Identify which cell holds the provided text, then report its (x, y) central coordinate. 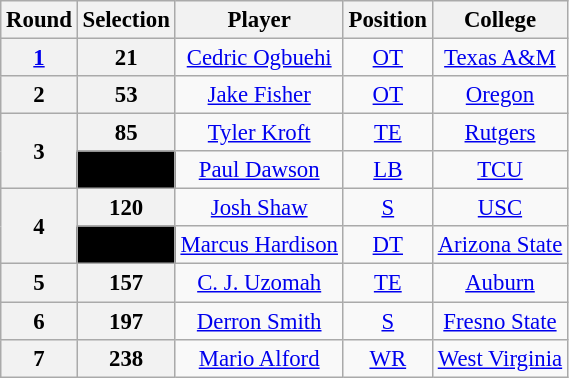
College (500, 20)
Position (388, 20)
Player (259, 20)
85 (126, 133)
Auburn (500, 283)
6 (39, 321)
Mario Alford (259, 358)
Round (39, 20)
C. J. Uzomah (259, 283)
USC (500, 208)
157 (126, 283)
Jake Fisher (259, 95)
2 (39, 95)
Josh Shaw (259, 208)
WR (388, 358)
Arizona State (500, 245)
Fresno State (500, 321)
LB (388, 170)
120 (126, 208)
Paul Dawson (259, 170)
Selection (126, 20)
Marcus Hardison (259, 245)
53 (126, 95)
238 (126, 358)
7 (39, 358)
Cedric Ogbuehi (259, 58)
Texas A&M (500, 58)
4 (39, 226)
Oregon (500, 95)
Derron Smith (259, 321)
21 (126, 58)
3 (39, 152)
197 (126, 321)
DT (388, 245)
Rutgers (500, 133)
TCU (500, 170)
West Virginia (500, 358)
Tyler Kroft (259, 133)
5 (39, 283)
1 (39, 58)
